Provide the [X, Y] coordinate of the cell's center where the given text is located.  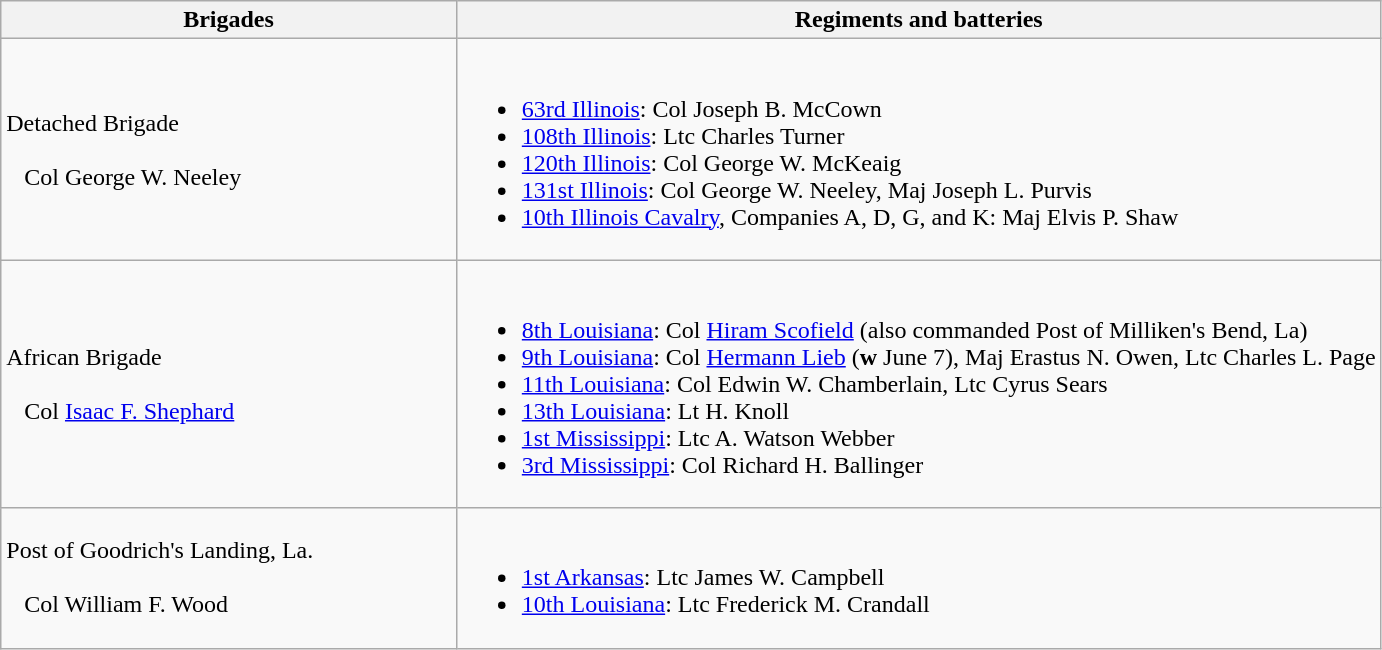
Regiments and batteries [918, 20]
African Brigade Col Isaac F. Shephard [229, 384]
Post of Goodrich's Landing, La. Col William F. Wood [229, 578]
Brigades [229, 20]
1st Arkansas: Ltc James W. Campbell10th Louisiana: Ltc Frederick M. Crandall [918, 578]
Detached Brigade Col George W. Neeley [229, 150]
